Scan for the cell matching the given text and deliver its (x, y) coordinate at center. 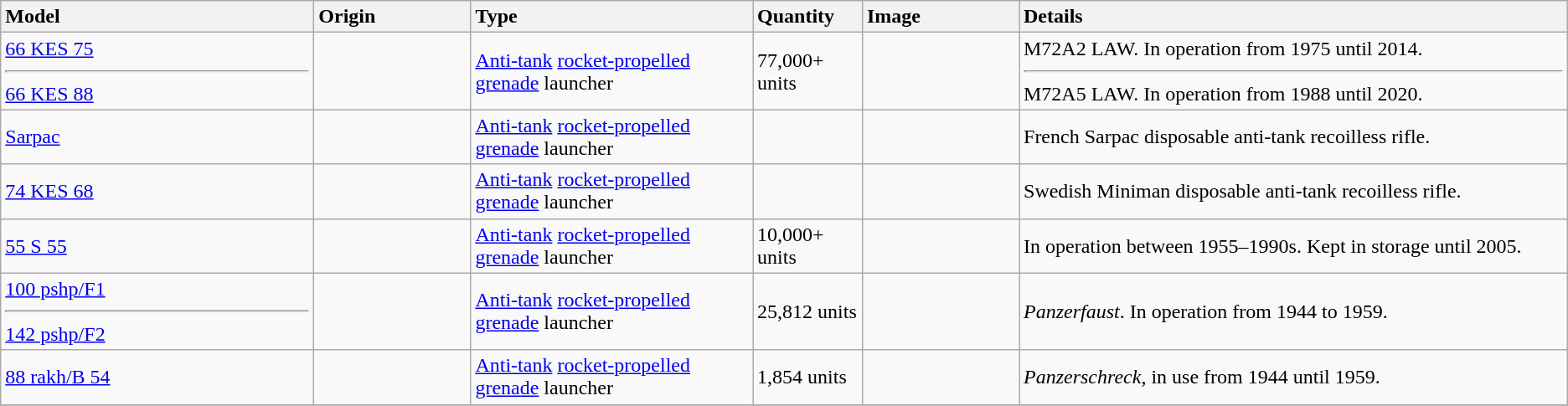
88 rakh/B 54 (157, 377)
Type (611, 17)
French Sarpac disposable anti-tank recoilless rifle. (1293, 137)
66 KES 7566 KES 88 (157, 71)
1,854 units (807, 377)
Swedish Miniman disposable anti-tank recoilless rifle. (1293, 191)
Panzerschreck, in use from 1944 until 1959. (1293, 377)
10,000+ units (807, 246)
100 pshp/F1142 pshp/F2 (157, 311)
Quantity (807, 17)
Sarpac (157, 137)
74 KES 68 (157, 191)
Panzerfaust. In operation from 1944 to 1959. (1293, 311)
55 S 55 (157, 246)
Image (940, 17)
77,000+ units (807, 71)
Details (1293, 17)
Model (157, 17)
25,812 units (807, 311)
Origin (392, 17)
In operation between 1955–1990s. Kept in storage until 2005. (1293, 246)
M72A2 LAW. In operation from 1975 until 2014.M72A5 LAW. In operation from 1988 until 2020. (1293, 71)
